Locate the cell with the specified text and output its [X, Y] center coordinate. 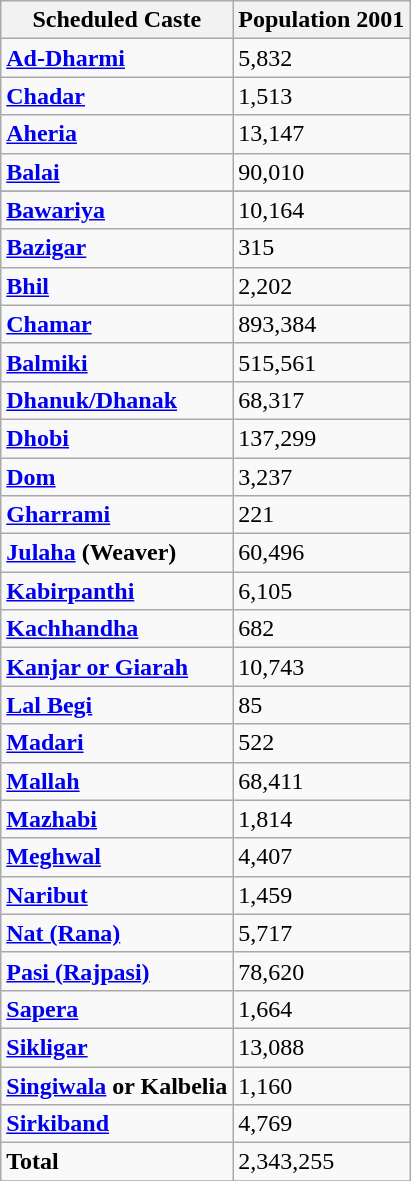
4,407 [322, 857]
13,088 [322, 1047]
Sirkiband [117, 1124]
Aheria [117, 134]
85 [322, 705]
137,299 [322, 438]
315 [322, 248]
Sikligar [117, 1047]
5,717 [322, 933]
Naribut [117, 895]
Population 2001 [322, 20]
68,317 [322, 400]
3,237 [322, 477]
Total [117, 1162]
Sapera [117, 1009]
1,664 [322, 1009]
515,561 [322, 362]
Balai [117, 172]
Balmiki [117, 362]
Dhanuk/Dhanak [117, 400]
Dhobi [117, 438]
Bazigar [117, 248]
Kabirpanthi [117, 591]
Mallah [117, 781]
10,743 [322, 667]
13,147 [322, 134]
Mazhabi [117, 819]
Gharrami [117, 515]
Chamar [117, 324]
1,513 [322, 96]
Lal Begi [117, 705]
682 [322, 629]
2,343,255 [322, 1162]
893,384 [322, 324]
1,459 [322, 895]
Singiwala or Kalbelia [117, 1085]
Kanjar or Giarah [117, 667]
2,202 [322, 286]
4,769 [322, 1124]
Meghwal [117, 857]
Chadar [117, 96]
Bawariya [117, 210]
Bhil [117, 286]
Dom [117, 477]
6,105 [322, 591]
Julaha (Weaver) [117, 553]
60,496 [322, 553]
1,160 [322, 1085]
Kachhandha [117, 629]
1,814 [322, 819]
Scheduled Caste [117, 20]
522 [322, 743]
221 [322, 515]
Ad-Dharmi [117, 58]
Madari [117, 743]
Nat (Rana) [117, 933]
5,832 [322, 58]
90,010 [322, 172]
Pasi (Rajpasi) [117, 971]
10,164 [322, 210]
78,620 [322, 971]
68,411 [322, 781]
